For the text-containing cell, return its midpoint in [x, y] coordinate format. 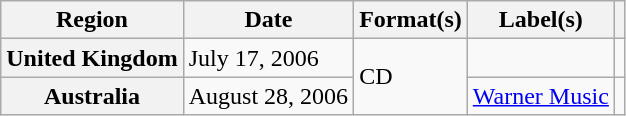
Australia [92, 96]
United Kingdom [92, 58]
July 17, 2006 [268, 58]
Region [92, 20]
August 28, 2006 [268, 96]
Warner Music [540, 96]
CD [411, 77]
Label(s) [540, 20]
Date [268, 20]
Format(s) [411, 20]
